Provide the [X, Y] coordinate of the cell's center where the given text is located.  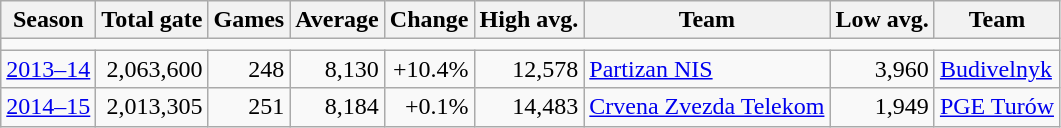
8,130 [338, 69]
Total gate [152, 20]
Average [338, 20]
+0.1% [429, 107]
2014–15 [48, 107]
2,063,600 [152, 69]
Partizan NIS [707, 69]
Crvena Zvezda Telekom [707, 107]
+10.4% [429, 69]
Change [429, 20]
Games [249, 20]
248 [249, 69]
1,949 [882, 107]
3,960 [882, 69]
Season [48, 20]
251 [249, 107]
2013–14 [48, 69]
8,184 [338, 107]
12,578 [529, 69]
Budivelnyk [996, 69]
2,013,305 [152, 107]
14,483 [529, 107]
PGE Turów [996, 107]
Low avg. [882, 20]
High avg. [529, 20]
